Search for the cell housing the specified text and yield its (X, Y) center coordinate. 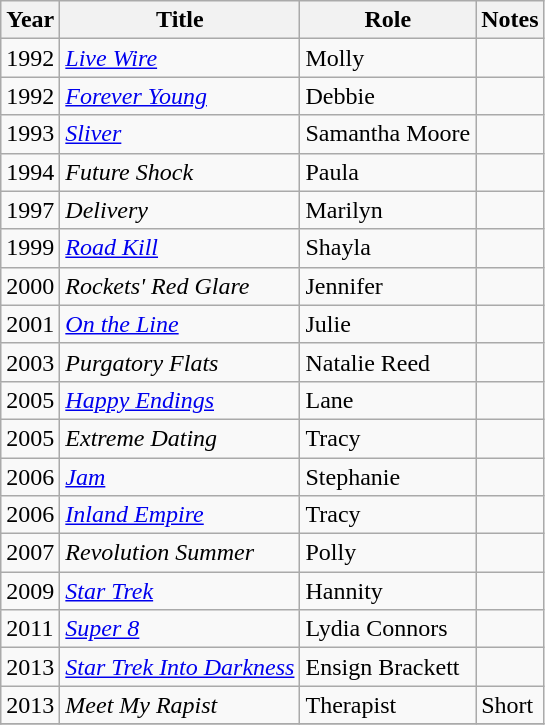
1999 (30, 248)
1993 (30, 134)
Molly (388, 58)
Sliver (180, 134)
Future Shock (180, 172)
Purgatory Flats (180, 362)
Debbie (388, 96)
Live Wire (180, 58)
Happy Endings (180, 400)
Road Kill (180, 248)
Marilyn (388, 210)
2009 (30, 591)
Extreme Dating (180, 438)
Short (510, 705)
Meet My Rapist (180, 705)
1994 (30, 172)
Jennifer (388, 286)
Super 8 (180, 629)
1997 (30, 210)
Lydia Connors (388, 629)
Samantha Moore (388, 134)
2007 (30, 553)
2003 (30, 362)
Ensign Brackett (388, 667)
2011 (30, 629)
Star Trek (180, 591)
2001 (30, 324)
Title (180, 20)
Star Trek Into Darkness (180, 667)
Inland Empire (180, 515)
Year (30, 20)
Delivery (180, 210)
Therapist (388, 705)
Lane (388, 400)
Rockets' Red Glare (180, 286)
On the Line (180, 324)
Hannity (388, 591)
Revolution Summer (180, 553)
Paula (388, 172)
Notes (510, 20)
Jam (180, 477)
Stephanie (388, 477)
Forever Young (180, 96)
Polly (388, 553)
Shayla (388, 248)
Natalie Reed (388, 362)
2000 (30, 286)
Julie (388, 324)
Role (388, 20)
